Return the (x, y) coordinate for the center point of the cell that contains the specified text.  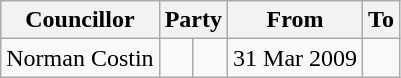
To (382, 20)
Councillor (80, 20)
31 Mar 2009 (296, 58)
Norman Costin (80, 58)
Party (193, 20)
From (296, 20)
